Pinpoint the cell where the given text exists, returning its [X, Y] midpoint coordinate. 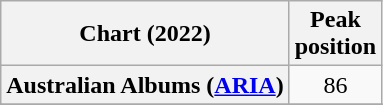
86 [335, 85]
Chart (2022) [145, 34]
Australian Albums (ARIA) [145, 85]
Peakposition [335, 34]
